Detect which cell encompasses the target text, then output its [X, Y] center coordinate. 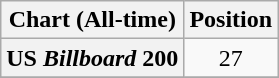
Position [231, 20]
27 [231, 58]
Chart (All-time) [92, 20]
US Billboard 200 [92, 58]
